Capture the cell that displays the provided text and extract its [x, y] central coordinate. 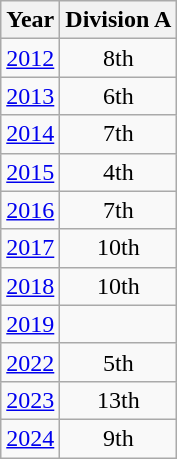
13th [118, 400]
Division A [118, 20]
2013 [30, 96]
4th [118, 172]
8th [118, 58]
2024 [30, 438]
6th [118, 96]
5th [118, 362]
9th [118, 438]
2014 [30, 134]
2018 [30, 286]
2023 [30, 400]
2012 [30, 58]
2016 [30, 210]
2022 [30, 362]
2015 [30, 172]
2019 [30, 324]
Year [30, 20]
2017 [30, 248]
